Locate the cell with the specified text and output its (X, Y) center coordinate. 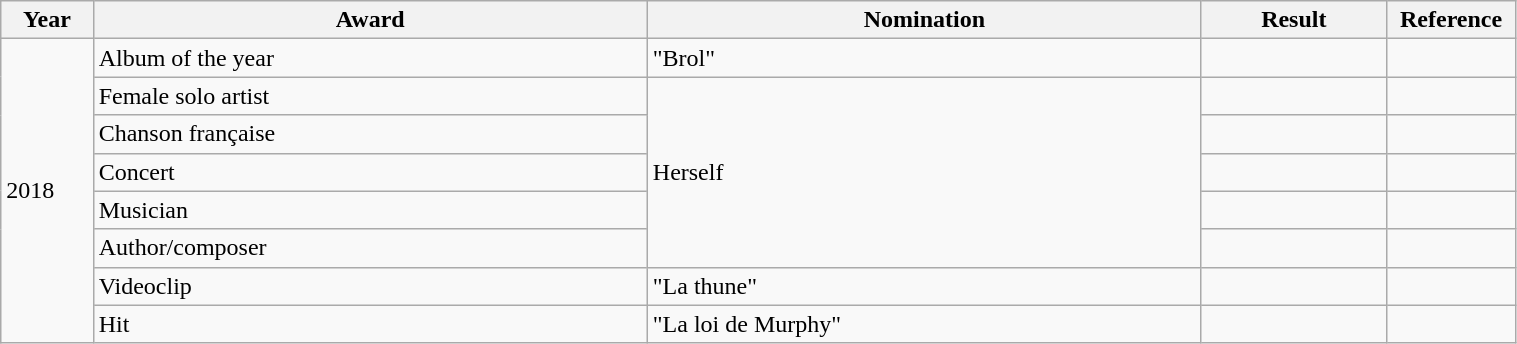
Author/composer (370, 248)
Musician (370, 210)
Year (47, 20)
Concert (370, 172)
Female solo artist (370, 96)
Reference (1451, 20)
"La loi de Murphy" (924, 324)
"Brol" (924, 58)
Nomination (924, 20)
Herself (924, 172)
Videoclip (370, 286)
Chanson française (370, 134)
Album of the year (370, 58)
Hit (370, 324)
2018 (47, 191)
"La thune" (924, 286)
Award (370, 20)
Result (1294, 20)
